Detect which cell encompasses the target text, then output its [x, y] center coordinate. 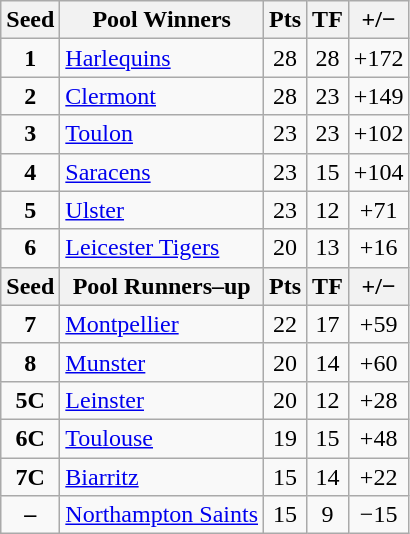
– [30, 515]
+28 [378, 400]
Toulon [162, 134]
Ulster [162, 210]
+48 [378, 438]
6C [30, 438]
+60 [378, 362]
+149 [378, 96]
2 [30, 96]
9 [328, 515]
3 [30, 134]
8 [30, 362]
4 [30, 172]
Montpellier [162, 324]
Toulouse [162, 438]
19 [286, 438]
13 [328, 248]
Northampton Saints [162, 515]
Pool Winners [162, 20]
Harlequins [162, 58]
+172 [378, 58]
+102 [378, 134]
+22 [378, 477]
22 [286, 324]
Pool Runners–up [162, 286]
7 [30, 324]
Leicester Tigers [162, 248]
1 [30, 58]
5C [30, 400]
+16 [378, 248]
+59 [378, 324]
7C [30, 477]
Leinster [162, 400]
17 [328, 324]
Saracens [162, 172]
Biarritz [162, 477]
Clermont [162, 96]
6 [30, 248]
Munster [162, 362]
5 [30, 210]
+71 [378, 210]
+104 [378, 172]
−15 [378, 515]
